Pinpoint the cell where the given text exists, returning its (X, Y) midpoint coordinate. 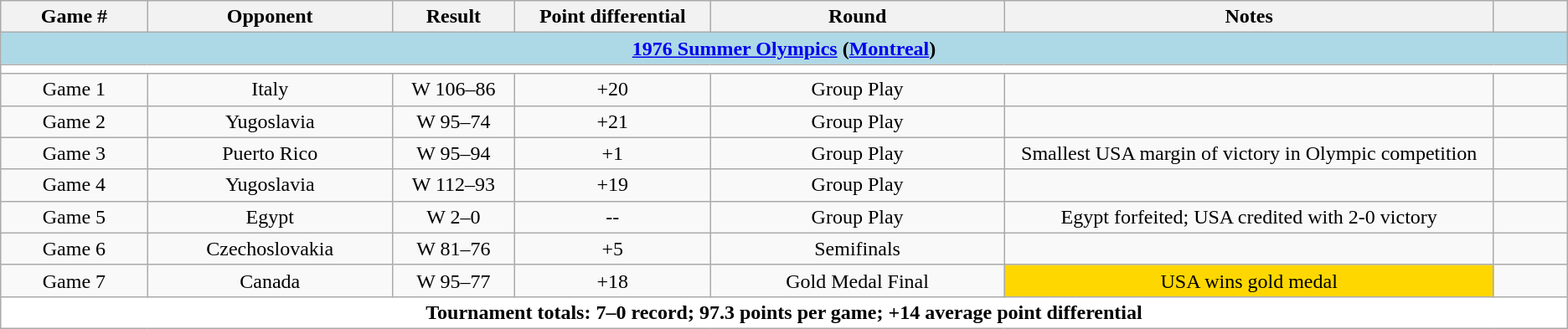
W 95–77 (453, 280)
W 106–86 (453, 90)
Puerto Rico (270, 153)
Egypt (270, 217)
+5 (612, 249)
+19 (612, 185)
Game 4 (74, 185)
Czechoslovakia (270, 249)
1976 Summer Olympics (Montreal) (784, 49)
Game 5 (74, 217)
Point differential (612, 17)
+21 (612, 121)
W 2–0 (453, 217)
W 112–93 (453, 185)
-- (612, 217)
Italy (270, 90)
USA wins gold medal (1250, 280)
Gold Medal Final (858, 280)
Game 2 (74, 121)
Game # (74, 17)
Round (858, 17)
W 95–94 (453, 153)
W 81–76 (453, 249)
+20 (612, 90)
Game 3 (74, 153)
Semifinals (858, 249)
Canada (270, 280)
Opponent (270, 17)
+18 (612, 280)
Game 1 (74, 90)
Result (453, 17)
Smallest USA margin of victory in Olympic competition (1250, 153)
Notes (1250, 17)
Egypt forfeited; USA credited with 2-0 victory (1250, 217)
W 95–74 (453, 121)
Game 7 (74, 280)
+1 (612, 153)
Game 6 (74, 249)
Tournament totals: 7–0 record; 97.3 points per game; +14 average point differential (784, 312)
